Determine the (X, Y) coordinate at the center of the cell enclosing the given text.  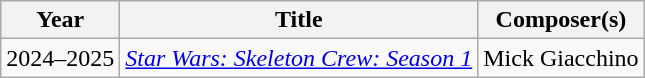
2024–2025 (60, 58)
Composer(s) (561, 20)
Star Wars: Skeleton Crew: Season 1 (299, 58)
Year (60, 20)
Mick Giacchino (561, 58)
Title (299, 20)
